Determine the [x, y] coordinate at the center of the cell enclosing the given text.  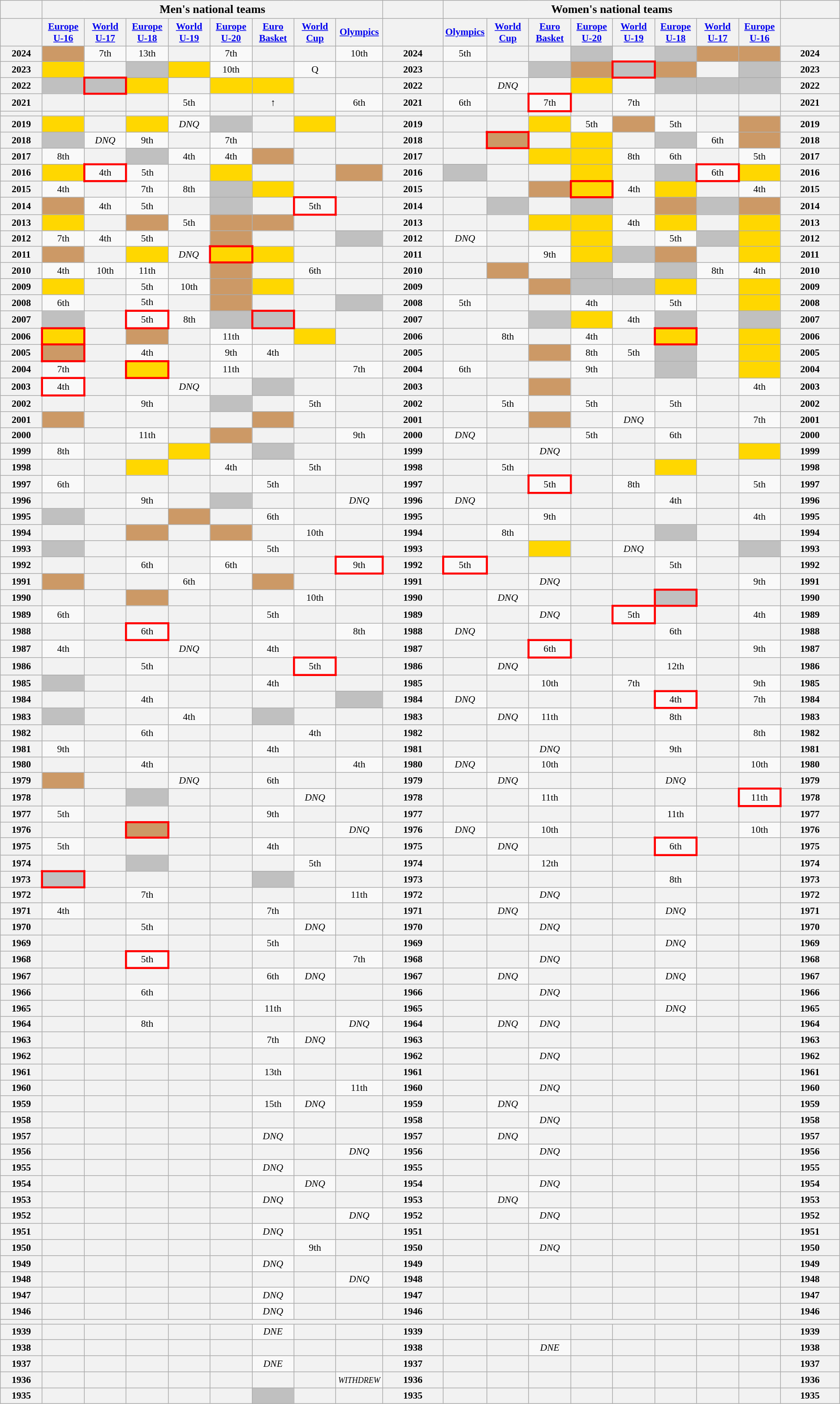
Men's national teams [212, 9]
15th [273, 1104]
↑ [273, 102]
Q [315, 70]
Women's national teams [612, 9]
WITHDREW [359, 1380]
